Find where the given text appears and provide that cell's center as [X, Y] coordinate. 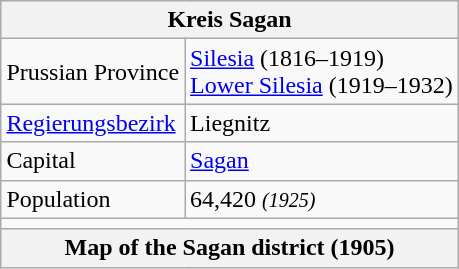
Map of the Sagan district (1905) [230, 248]
64,420 (1925) [322, 199]
Prussian Province [93, 72]
Capital [93, 161]
Population [93, 199]
Silesia (1816–1919)Lower Silesia (1919–1932) [322, 72]
Sagan [322, 161]
Regierungsbezirk [93, 123]
Kreis Sagan [230, 20]
Liegnitz [322, 123]
